Pinpoint the cell where the given text exists, returning its (X, Y) midpoint coordinate. 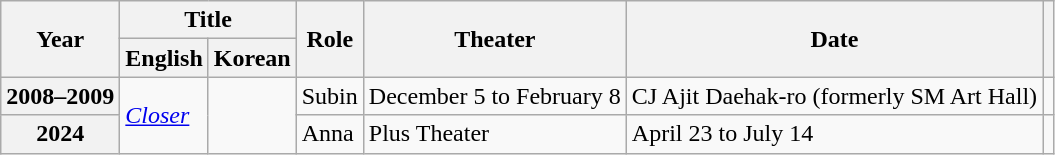
April 23 to July 14 (834, 134)
Korean (252, 58)
Closer (164, 115)
Anna (330, 134)
CJ Ajit Daehak-ro (formerly SM Art Hall) (834, 96)
Date (834, 39)
English (164, 58)
Plus Theater (494, 134)
2008–2009 (60, 96)
Year (60, 39)
December 5 to February 8 (494, 96)
2024 (60, 134)
Subin (330, 96)
Role (330, 39)
Title (208, 20)
Theater (494, 39)
